Locate the cell with the specified text and output its (X, Y) center coordinate. 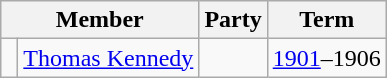
Member (100, 20)
Party (233, 20)
Term (326, 20)
1901–1906 (326, 58)
Thomas Kennedy (108, 58)
